For the text-containing cell, return its midpoint in [X, Y] coordinate format. 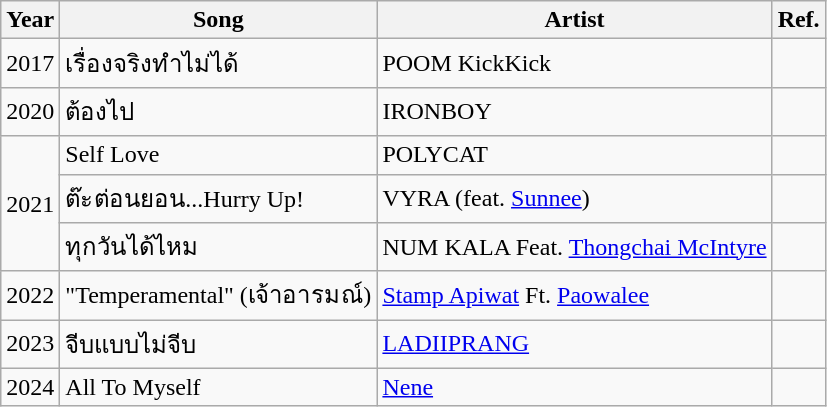
ต้องไป [218, 112]
Nene [574, 387]
POLYCAT [574, 155]
IRONBOY [574, 112]
2021 [30, 204]
NUM KALA Feat. Thongchai McIntyre [574, 248]
Artist [574, 20]
2023 [30, 344]
ต๊ะต่อนยอน...Hurry Up! [218, 198]
"Temperamental" (เจ้าอารมณ์) [218, 296]
LADIIPRANG [574, 344]
Self Love [218, 155]
2022 [30, 296]
ทุกวันได้ไหม [218, 248]
VYRA (feat. Sunnee) [574, 198]
Stamp Apiwat Ft. Paowalee [574, 296]
จีบแบบไม่จีบ [218, 344]
2024 [30, 387]
Year [30, 20]
Song [218, 20]
All To Myself [218, 387]
Ref. [798, 20]
POOM KickKick [574, 64]
2017 [30, 64]
เรื่องจริงทำไม่ได้ [218, 64]
2020 [30, 112]
